Determine the (X, Y) coordinate at the center of the cell enclosing the given text.  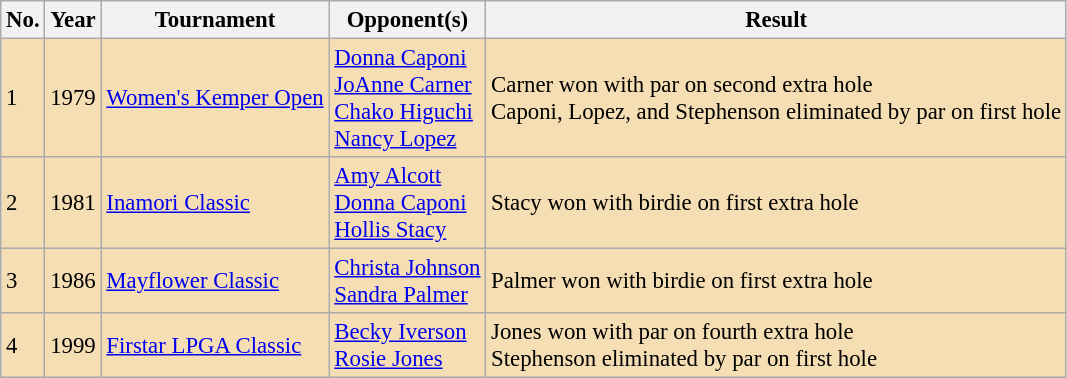
1981 (73, 203)
Stacy won with birdie on first extra hole (776, 203)
Becky Iverson Rosie Jones (408, 346)
Opponent(s) (408, 20)
4 (23, 346)
Palmer won with birdie on first extra hole (776, 282)
Firstar LPGA Classic (215, 346)
Donna Caponi JoAnne Carner Chako Higuchi Nancy Lopez (408, 98)
Tournament (215, 20)
Christa Johnson Sandra Palmer (408, 282)
1986 (73, 282)
1999 (73, 346)
Carner won with par on second extra holeCaponi, Lopez, and Stephenson eliminated by par on first hole (776, 98)
Women's Kemper Open (215, 98)
Amy Alcott Donna Caponi Hollis Stacy (408, 203)
2 (23, 203)
1 (23, 98)
No. (23, 20)
1979 (73, 98)
3 (23, 282)
Jones won with par on fourth extra holeStephenson eliminated by par on first hole (776, 346)
Result (776, 20)
Year (73, 20)
Mayflower Classic (215, 282)
Inamori Classic (215, 203)
